Capture the cell that displays the provided text and extract its [x, y] central coordinate. 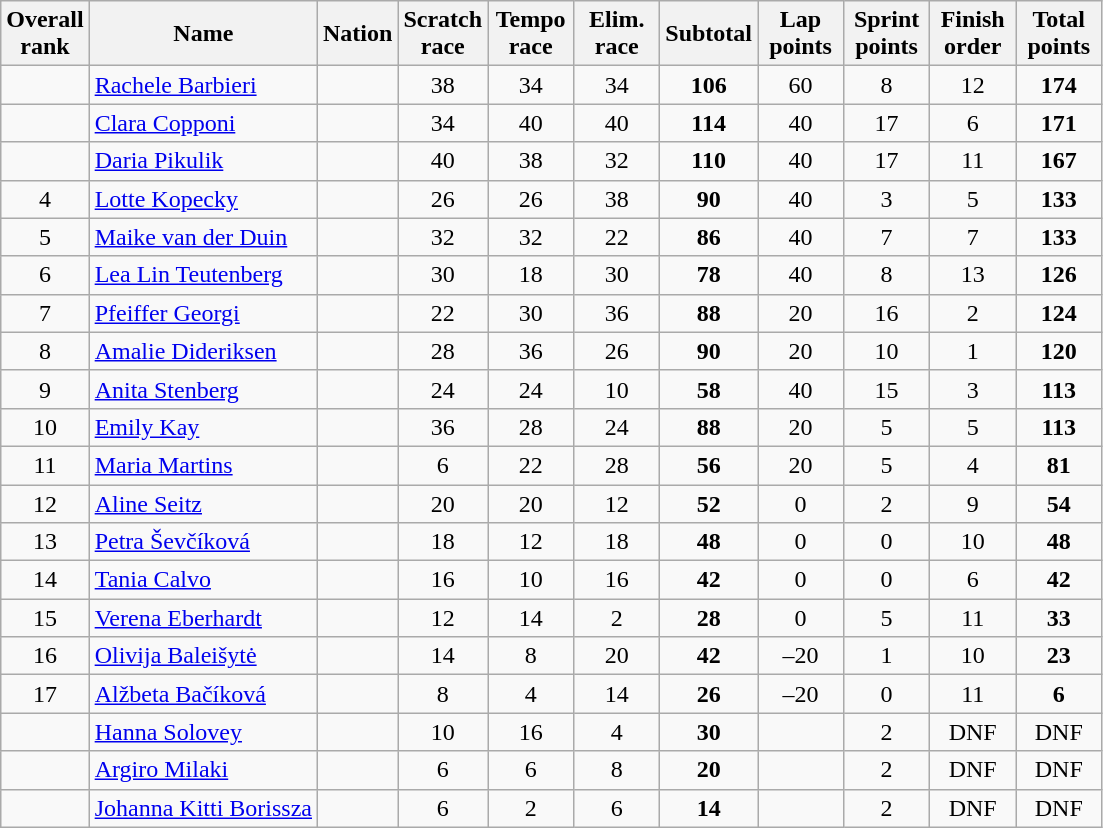
Sprint points [887, 34]
Overall rank [45, 34]
33 [1059, 618]
Clara Copponi [203, 123]
Total points [1059, 34]
Scratch race [443, 34]
23 [1059, 656]
Finish order [973, 34]
Lap points [801, 34]
78 [709, 275]
58 [709, 389]
52 [709, 503]
Amalie Dideriksen [203, 351]
Elim. race [617, 34]
Tempo race [531, 34]
Pfeiffer Georgi [203, 313]
114 [709, 123]
171 [1059, 123]
Rachele Barbieri [203, 85]
126 [1059, 275]
Maike van der Duin [203, 237]
167 [1059, 161]
Nation [358, 34]
54 [1059, 503]
Olivija Baleišytė [203, 656]
Maria Martins [203, 465]
124 [1059, 313]
Subtotal [709, 34]
120 [1059, 351]
Petra Ševčíková [203, 542]
174 [1059, 85]
Lea Lin Teutenberg [203, 275]
Tania Calvo [203, 580]
Name [203, 34]
Lotte Kopecky [203, 199]
Anita Stenberg [203, 389]
86 [709, 237]
Emily Kay [203, 427]
Hanna Solovey [203, 732]
81 [1059, 465]
60 [801, 85]
Argiro Milaki [203, 770]
Daria Pikulik [203, 161]
56 [709, 465]
110 [709, 161]
106 [709, 85]
Aline Seitz [203, 503]
Verena Eberhardt [203, 618]
Alžbeta Bačíková [203, 694]
Johanna Kitti Borissza [203, 808]
